Return the [x, y] coordinate for the center point of the cell that contains the specified text.  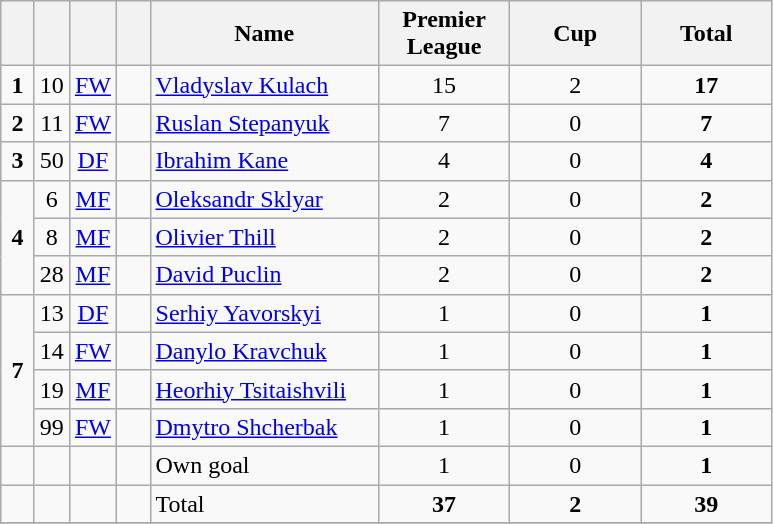
Premier League [444, 34]
10 [52, 85]
Heorhiy Tsitaishvili [264, 389]
David Puclin [264, 275]
28 [52, 275]
Ruslan Stepanyuk [264, 123]
Serhiy Yavorskyi [264, 313]
Oleksandr Sklyar [264, 199]
Danylo Kravchuk [264, 351]
Cup [576, 34]
99 [52, 427]
50 [52, 161]
3 [18, 161]
17 [706, 85]
Ibrahim Kane [264, 161]
14 [52, 351]
13 [52, 313]
15 [444, 85]
19 [52, 389]
Vladyslav Kulach [264, 85]
Name [264, 34]
Own goal [264, 465]
Dmytro Shcherbak [264, 427]
37 [444, 503]
6 [52, 199]
39 [706, 503]
11 [52, 123]
8 [52, 237]
Olivier Thill [264, 237]
